Output the [x, y] coordinate of the center of the cell containing the given text.  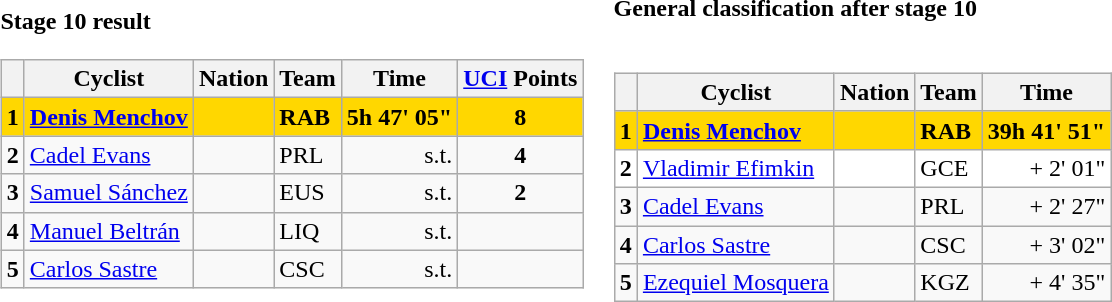
8 [520, 117]
Vladimir Efimkin [736, 168]
+ 2' 01" [1046, 168]
Samuel Sánchez [108, 193]
5h 47' 05" [399, 117]
+ 3' 02" [1046, 245]
Ezequiel Mosquera [736, 283]
LIQ [308, 231]
KGZ [949, 283]
39h 41' 51" [1046, 130]
Manuel Beltrán [108, 231]
+ 4' 35" [1046, 283]
EUS [308, 193]
+ 2' 27" [1046, 206]
UCI Points [520, 79]
GCE [949, 168]
